Return (X, Y) of the center of cell containing provided text 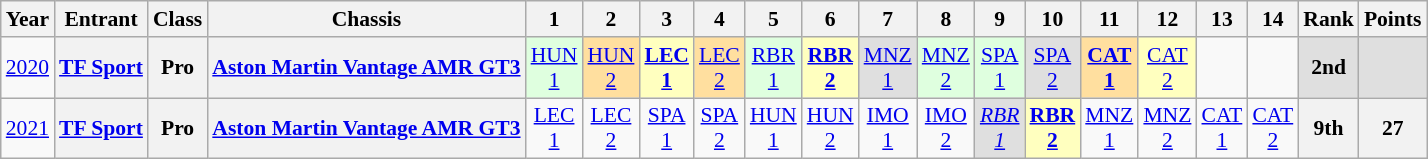
12 (1167, 19)
1 (554, 19)
7 (888, 19)
3 (666, 19)
13 (1222, 19)
8 (946, 19)
27 (1393, 128)
Class (178, 19)
2020 (28, 68)
11 (1109, 19)
14 (1272, 19)
5 (774, 19)
2nd (1328, 68)
Points (1393, 19)
2 (612, 19)
6 (830, 19)
2021 (28, 128)
9 (1000, 19)
IMO1 (888, 128)
Year (28, 19)
Chassis (366, 19)
Entrant (101, 19)
10 (1053, 19)
9th (1328, 128)
Rank (1328, 19)
4 (720, 19)
IMO2 (946, 128)
